Scan for the cell matching the given text and deliver its (X, Y) coordinate at center. 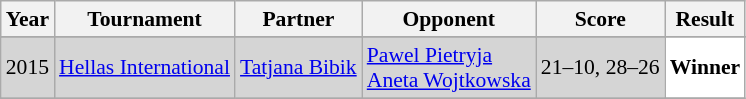
Result (706, 19)
Tatjana Bibik (298, 68)
Score (600, 19)
Winner (706, 68)
Pawel Pietryja Aneta Wojtkowska (449, 68)
Partner (298, 19)
Opponent (449, 19)
2015 (28, 68)
21–10, 28–26 (600, 68)
Tournament (144, 19)
Hellas International (144, 68)
Year (28, 19)
